Return [x, y] of the center of cell containing provided text 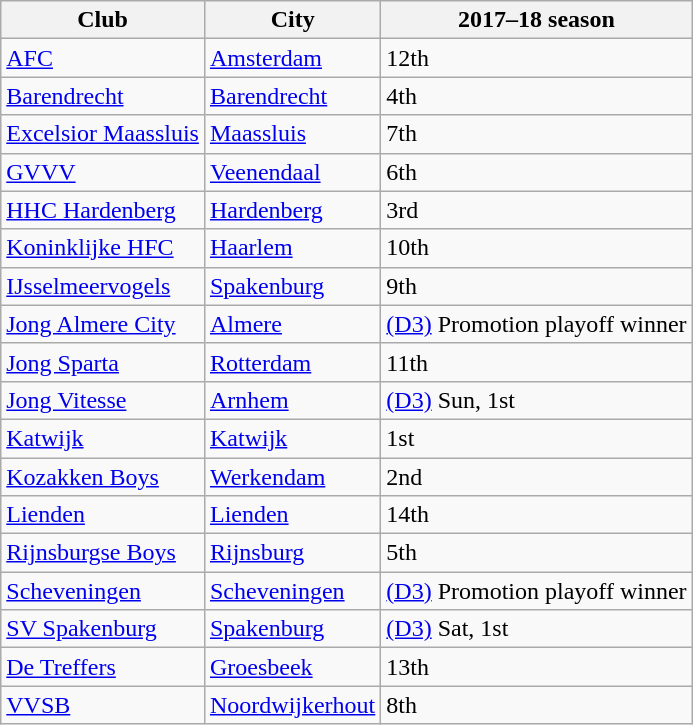
Noordwijkerhout [292, 705]
Excelsior Maassluis [103, 134]
13th [536, 667]
8th [536, 705]
5th [536, 553]
HHC Hardenberg [103, 210]
City [292, 20]
Jong Almere City [103, 324]
De Treffers [103, 667]
Groesbeek [292, 667]
10th [536, 248]
11th [536, 362]
Veenendaal [292, 172]
VVSB [103, 705]
Maassluis [292, 134]
1st [536, 438]
4th [536, 96]
6th [536, 172]
2nd [536, 477]
Rijnsburgse Boys [103, 553]
Club [103, 20]
Amsterdam [292, 58]
Rotterdam [292, 362]
Rijnsburg [292, 553]
(D3) Sun, 1st [536, 400]
2017–18 season [536, 20]
Werkendam [292, 477]
7th [536, 134]
SV Spakenburg [103, 629]
Jong Sparta [103, 362]
Arnhem [292, 400]
Hardenberg [292, 210]
Koninklijke HFC [103, 248]
Jong Vitesse [103, 400]
Haarlem [292, 248]
(D3) Sat, 1st [536, 629]
12th [536, 58]
AFC [103, 58]
Almere [292, 324]
3rd [536, 210]
9th [536, 286]
Kozakken Boys [103, 477]
IJsselmeervogels [103, 286]
GVVV [103, 172]
14th [536, 515]
